Find where the given text appears and provide that cell's center as (X, Y) coordinate. 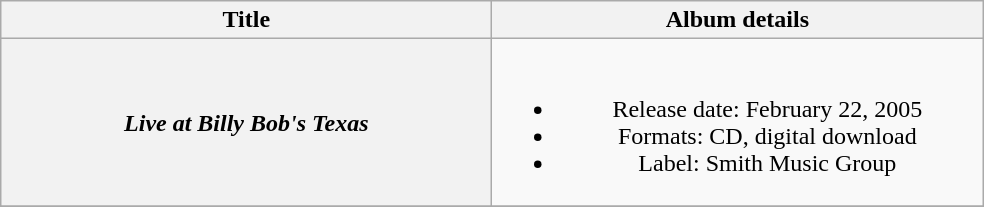
Album details (738, 20)
Live at Billy Bob's Texas (246, 122)
Release date: February 22, 2005Formats: CD, digital downloadLabel: Smith Music Group (738, 122)
Title (246, 20)
